Extract the [X, Y] coordinate from the center of the cell holding the provided text.  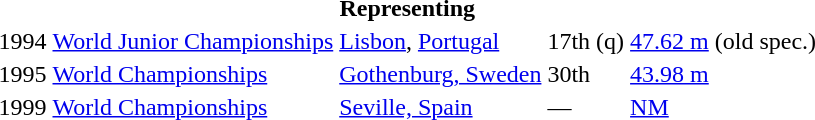
Gothenburg, Sweden [440, 74]
17th (q) [586, 41]
Lisbon, Portugal [440, 41]
World Junior Championships [193, 41]
30th [586, 74]
World Championships [193, 74]
